Locate the cell with the specified text and output its [x, y] center coordinate. 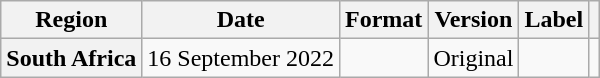
Format [384, 20]
Version [474, 20]
Region [72, 20]
Label [554, 20]
South Africa [72, 58]
16 September 2022 [241, 58]
Original [474, 58]
Date [241, 20]
